Locate the cell with the specified text and output its (x, y) center coordinate. 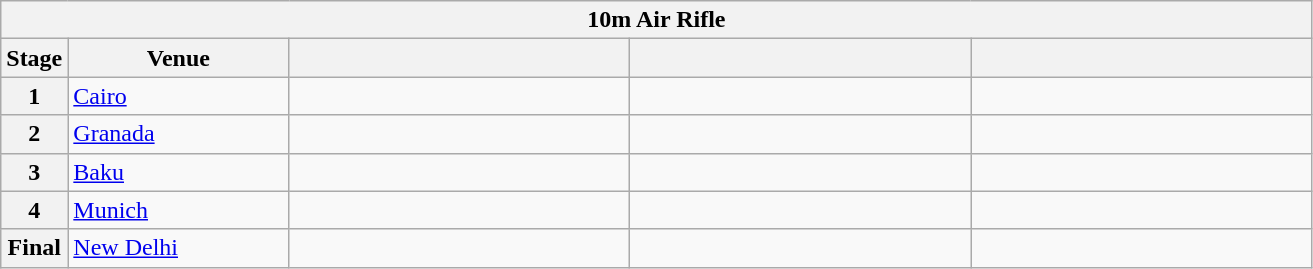
Cairo (178, 96)
Granada (178, 134)
10m Air Rifle (656, 20)
Baku (178, 172)
2 (34, 134)
Venue (178, 58)
3 (34, 172)
Stage (34, 58)
Munich (178, 210)
4 (34, 210)
Final (34, 248)
New Delhi (178, 248)
1 (34, 96)
